Locate the cell with the specified text and output its (X, Y) center coordinate. 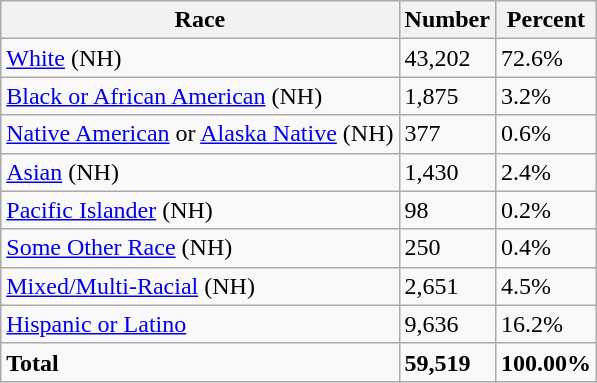
72.6% (546, 58)
1,430 (447, 172)
Native American or Alaska Native (NH) (200, 134)
16.2% (546, 324)
100.00% (546, 362)
Number (447, 20)
2,651 (447, 286)
0.4% (546, 248)
9,636 (447, 324)
4.5% (546, 286)
Mixed/Multi-Racial (NH) (200, 286)
Pacific Islander (NH) (200, 210)
0.6% (546, 134)
Some Other Race (NH) (200, 248)
1,875 (447, 96)
Asian (NH) (200, 172)
377 (447, 134)
Hispanic or Latino (200, 324)
43,202 (447, 58)
Total (200, 362)
59,519 (447, 362)
250 (447, 248)
Race (200, 20)
3.2% (546, 96)
Percent (546, 20)
98 (447, 210)
2.4% (546, 172)
White (NH) (200, 58)
0.2% (546, 210)
Black or African American (NH) (200, 96)
